Output the (x, y) coordinate of the center of the cell containing the given text.  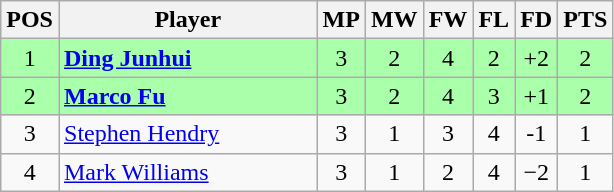
MP (341, 20)
Player (188, 20)
POS (30, 20)
PTS (586, 20)
MW (394, 20)
Ding Junhui (188, 58)
Mark Williams (188, 172)
−2 (536, 172)
+2 (536, 58)
+1 (536, 96)
-1 (536, 134)
Stephen Hendry (188, 134)
FW (448, 20)
Marco Fu (188, 96)
FL (494, 20)
FD (536, 20)
